Return (x, y) of the center of cell containing provided text 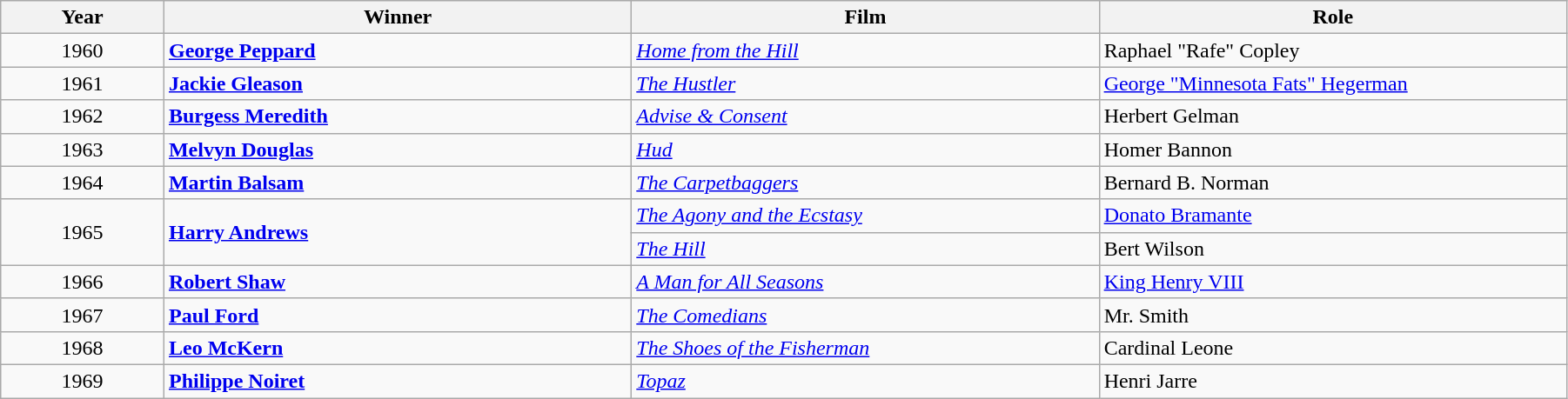
The Comedians (865, 315)
1966 (83, 282)
Year (83, 17)
The Carpetbaggers (865, 183)
Home from the Hill (865, 50)
Paul Ford (397, 315)
1967 (83, 315)
Role (1333, 17)
Advise & Consent (865, 116)
1968 (83, 348)
Bert Wilson (1333, 249)
Philippe Noiret (397, 381)
Topaz (865, 381)
1963 (83, 150)
Jackie Gleason (397, 83)
The Hustler (865, 83)
1964 (83, 183)
The Shoes of the Fisherman (865, 348)
The Hill (865, 249)
George "Minnesota Fats" Hegerman (1333, 83)
Harry Andrews (397, 232)
Mr. Smith (1333, 315)
1969 (83, 381)
Homer Bannon (1333, 150)
Cardinal Leone (1333, 348)
Robert Shaw (397, 282)
Raphael "Rafe" Copley (1333, 50)
1965 (83, 232)
Winner (397, 17)
1961 (83, 83)
Film (865, 17)
The Agony and the Ecstasy (865, 216)
Donato Bramante (1333, 216)
Martin Balsam (397, 183)
Bernard B. Norman (1333, 183)
Herbert Gelman (1333, 116)
1962 (83, 116)
A Man for All Seasons (865, 282)
Hud (865, 150)
Melvyn Douglas (397, 150)
1960 (83, 50)
Henri Jarre (1333, 381)
King Henry VIII (1333, 282)
Burgess Meredith (397, 116)
Leo McKern (397, 348)
George Peppard (397, 50)
